For the text-containing cell, return its midpoint in (X, Y) coordinate format. 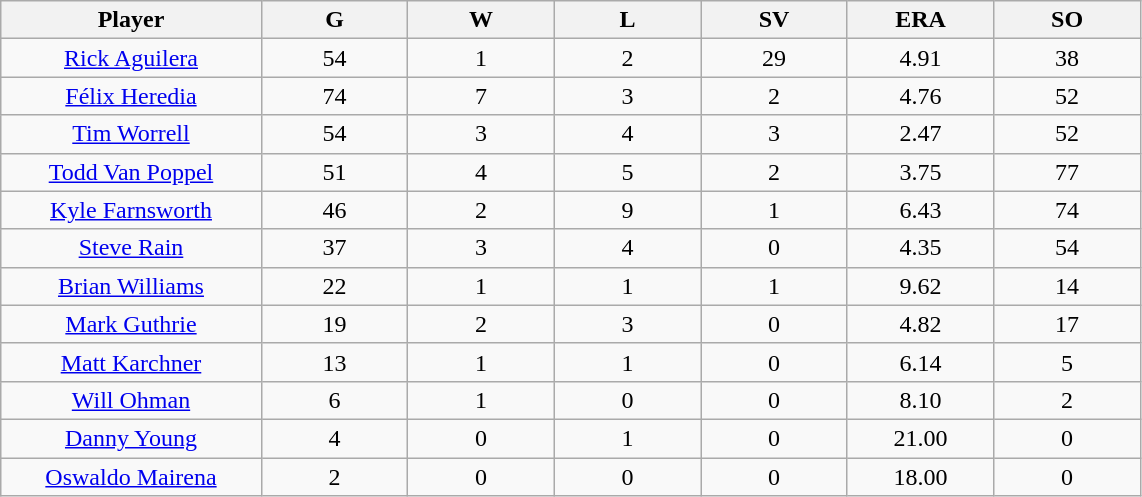
Steve Rain (131, 248)
Player (131, 20)
4.35 (920, 248)
4.82 (920, 324)
Kyle Farnsworth (131, 210)
6.43 (920, 210)
W (482, 20)
L (628, 20)
Todd Van Poppel (131, 172)
Brian Williams (131, 286)
38 (1068, 58)
18.00 (920, 477)
46 (334, 210)
8.10 (920, 400)
6 (334, 400)
Rick Aguilera (131, 58)
37 (334, 248)
4.91 (920, 58)
6.14 (920, 362)
ERA (920, 20)
Danny Young (131, 438)
17 (1068, 324)
51 (334, 172)
9.62 (920, 286)
2.47 (920, 134)
3.75 (920, 172)
Will Ohman (131, 400)
Matt Karchner (131, 362)
SV (774, 20)
9 (628, 210)
21.00 (920, 438)
22 (334, 286)
77 (1068, 172)
Félix Heredia (131, 96)
Mark Guthrie (131, 324)
4.76 (920, 96)
13 (334, 362)
7 (482, 96)
19 (334, 324)
SO (1068, 20)
Tim Worrell (131, 134)
29 (774, 58)
Oswaldo Mairena (131, 477)
14 (1068, 286)
G (334, 20)
